Extract the (x, y) coordinate from the center of the cell holding the provided text.  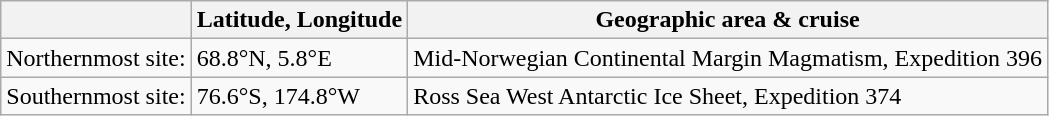
68.8°N, 5.8°E (299, 58)
Geographic area & cruise (728, 20)
Northernmost site: (96, 58)
Latitude, Longitude (299, 20)
76.6°S, 174.8°W (299, 96)
Ross Sea West Antarctic Ice Sheet, Expedition 374 (728, 96)
Southernmost site: (96, 96)
Mid-Norwegian Continental Margin Magmatism, Expedition 396 (728, 58)
